Scan for the cell matching the given text and deliver its (X, Y) coordinate at center. 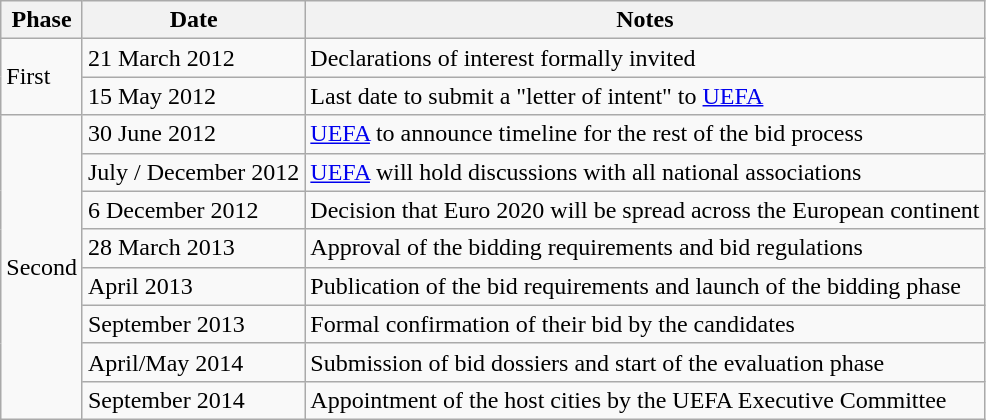
Last date to submit a "letter of intent" to UEFA (645, 96)
September 2013 (193, 324)
Formal confirmation of their bid by the candidates (645, 324)
30 June 2012 (193, 134)
15 May 2012 (193, 96)
Notes (645, 20)
Declarations of interest formally invited (645, 58)
April/May 2014 (193, 362)
April 2013 (193, 286)
Publication of the bid requirements and launch of the bidding phase (645, 286)
Approval of the bidding requirements and bid regulations (645, 248)
Phase (42, 20)
Date (193, 20)
September 2014 (193, 400)
Decision that Euro 2020 will be spread across the European continent (645, 210)
July / December 2012 (193, 172)
UEFA to announce timeline for the rest of the bid process (645, 134)
28 March 2013 (193, 248)
6 December 2012 (193, 210)
Second (42, 267)
First (42, 77)
21 March 2012 (193, 58)
Appointment of the host cities by the UEFA Executive Committee (645, 400)
Submission of bid dossiers and start of the evaluation phase (645, 362)
UEFA will hold discussions with all national associations (645, 172)
